Return (X, Y) of the center of cell containing provided text 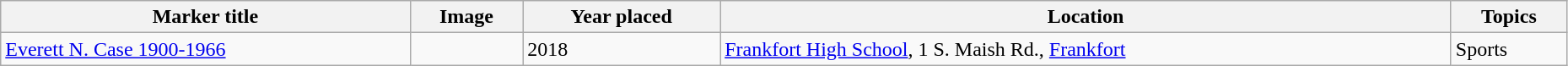
2018 (622, 49)
Location (1086, 17)
Image (466, 17)
Topics (1508, 17)
Year placed (622, 17)
Marker title (206, 17)
Everett N. Case 1900-1966 (206, 49)
Frankfort High School, 1 S. Maish Rd., Frankfort (1086, 49)
Sports (1508, 49)
